Pinpoint the cell where the given text exists, returning its [X, Y] midpoint coordinate. 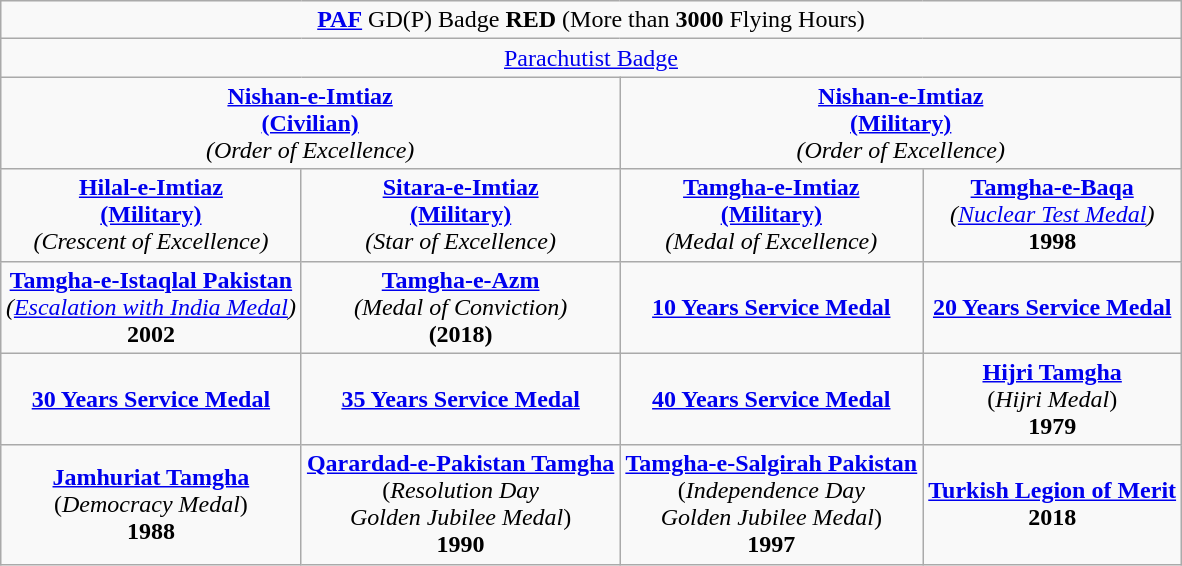
Nishan-e-Imtiaz(Military)(Order of Excellence) [901, 123]
30 Years Service Medal [150, 399]
Hijri Tamgha(Hijri Medal)1979 [1052, 399]
Parachutist Badge [590, 58]
Nishan-e-Imtiaz(Civilian)(Order of Excellence) [310, 123]
PAF GD(P) Badge RED (More than 3000 Flying Hours) [590, 20]
Qarardad-e-Pakistan Tamgha(Resolution DayGolden Jubilee Medal)1990 [460, 504]
Tamgha-e-Istaqlal Pakistan(Escalation with India Medal)2002 [150, 307]
35 Years Service Medal [460, 399]
Hilal-e-Imtiaz(Military)(Crescent of Excellence) [150, 215]
Turkish Legion of Merit2018 [1052, 504]
Sitara-e-Imtiaz(Military)(Star of Excellence) [460, 215]
40 Years Service Medal [772, 399]
Tamgha-e-Baqa(Nuclear Test Medal)1998 [1052, 215]
20 Years Service Medal [1052, 307]
Jamhuriat Tamgha(Democracy Medal)1988 [150, 504]
Tamgha-e-Salgirah Pakistan(Independence DayGolden Jubilee Medal)1997 [772, 504]
Tamgha-e-Imtiaz(Military)(Medal of Excellence) [772, 215]
10 Years Service Medal [772, 307]
Tamgha-e-Azm(Medal of Conviction)(2018) [460, 307]
